Return the (x, y) coordinate for the center point of the cell that contains the specified text.  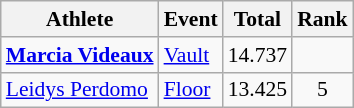
Athlete (80, 19)
Marcia Videaux (80, 55)
5 (322, 90)
14.737 (258, 55)
Total (258, 19)
13.425 (258, 90)
Leidys Perdomo (80, 90)
Rank (322, 19)
Floor (191, 90)
Vault (191, 55)
Event (191, 19)
